Pinpoint the cell where the given text exists, returning its [X, Y] midpoint coordinate. 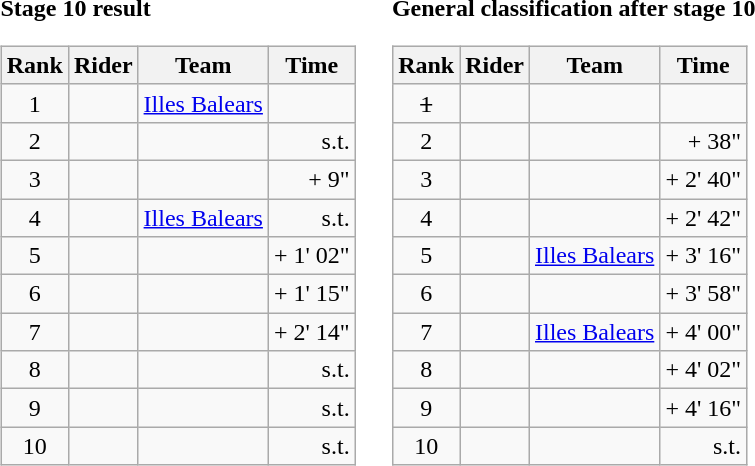
+ 4' 02" [704, 370]
+ 38" [704, 141]
+ 2' 40" [704, 179]
+ 4' 16" [704, 408]
+ 1' 15" [312, 294]
+ 3' 58" [704, 294]
+ 2' 42" [704, 217]
+ 2' 14" [312, 332]
+ 3' 16" [704, 256]
+ 1' 02" [312, 256]
+ 9" [312, 179]
+ 4' 00" [704, 332]
